Capture the cell that displays the provided text and extract its (x, y) central coordinate. 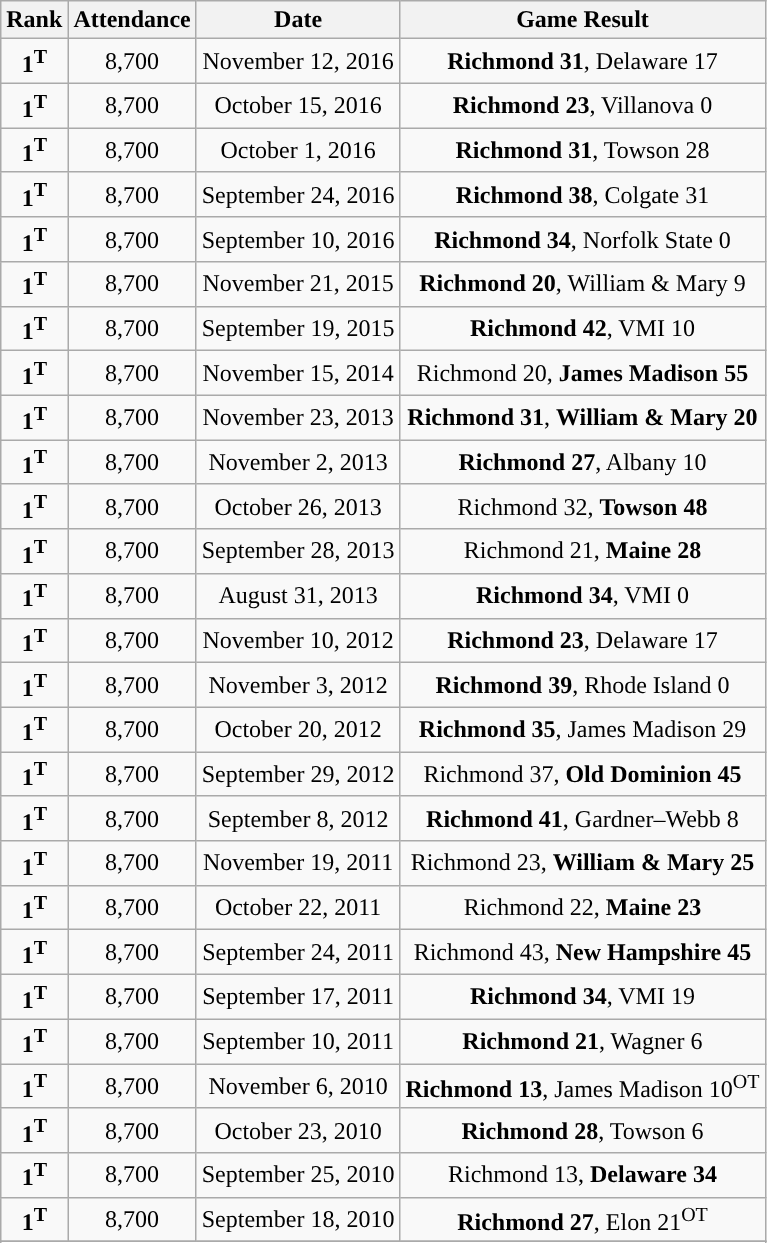
October 1, 2016 (298, 150)
Richmond 41, Gardner–Webb 8 (582, 818)
Richmond 38, Colgate 31 (582, 194)
Richmond 31, Towson 28 (582, 150)
Richmond 31, William & Mary 20 (582, 418)
November 10, 2012 (298, 640)
Richmond 20, William & Mary 9 (582, 284)
October 15, 2016 (298, 106)
Date (298, 20)
September 17, 2011 (298, 996)
October 22, 2011 (298, 908)
Richmond 39, Rhode Island 0 (582, 686)
September 28, 2013 (298, 552)
September 29, 2012 (298, 774)
Richmond 34, Norfolk State 0 (582, 240)
September 25, 2010 (298, 1176)
Attendance (132, 20)
November 3, 2012 (298, 686)
Richmond 31, Delaware 17 (582, 62)
Richmond 28, Towson 6 (582, 1130)
Richmond 13, James Madison 10OT (582, 1086)
November 6, 2010 (298, 1086)
August 31, 2013 (298, 596)
November 21, 2015 (298, 284)
November 12, 2016 (298, 62)
Richmond 22, Maine 23 (582, 908)
Rank (34, 20)
Richmond 23, Villanova 0 (582, 106)
October 20, 2012 (298, 730)
November 19, 2011 (298, 864)
September 10, 2016 (298, 240)
Richmond 21, Wagner 6 (582, 1042)
September 24, 2016 (298, 194)
Game Result (582, 20)
Richmond 34, VMI 0 (582, 596)
Richmond 23, William & Mary 25 (582, 864)
Richmond 13, Delaware 34 (582, 1176)
Richmond 32, Towson 48 (582, 506)
Richmond 27, Elon 21OT (582, 1220)
October 26, 2013 (298, 506)
September 19, 2015 (298, 328)
September 8, 2012 (298, 818)
November 15, 2014 (298, 374)
Richmond 21, Maine 28 (582, 552)
Richmond 37, Old Dominion 45 (582, 774)
Richmond 20, James Madison 55 (582, 374)
Richmond 43, New Hampshire 45 (582, 952)
September 18, 2010 (298, 1220)
Richmond 23, Delaware 17 (582, 640)
September 24, 2011 (298, 952)
September 10, 2011 (298, 1042)
Richmond 42, VMI 10 (582, 328)
Richmond 35, James Madison 29 (582, 730)
Richmond 34, VMI 19 (582, 996)
Richmond 27, Albany 10 (582, 462)
November 23, 2013 (298, 418)
October 23, 2010 (298, 1130)
November 2, 2013 (298, 462)
